Identify which cell holds the provided text, then report its (X, Y) central coordinate. 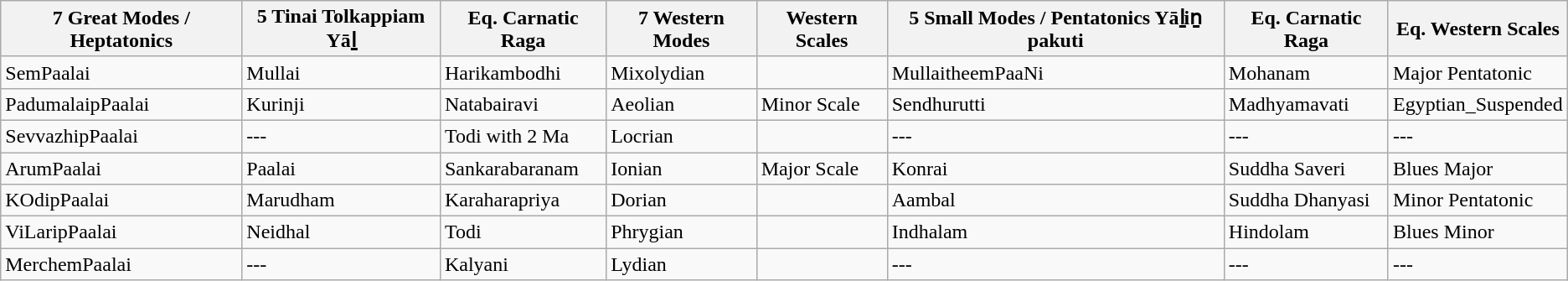
Natabairavi (523, 104)
Karaharapriya (523, 200)
Suddha Saveri (1306, 169)
Konrai (1055, 169)
Mixolydian (682, 72)
Harikambodhi (523, 72)
ViLaripPaalai (121, 232)
Ionian (682, 169)
Todi with 2 Ma (523, 136)
Sankarabaranam (523, 169)
Marudham (342, 200)
Madhyamavati (1306, 104)
Aeolian (682, 104)
Dorian (682, 200)
Kurinji (342, 104)
Indhalam (1055, 232)
Kalyani (523, 264)
Major Scale (822, 169)
MullaitheemPaaNi (1055, 72)
Phrygian (682, 232)
Egyptian_Suspended (1478, 104)
Hindolam (1306, 232)
Lydian (682, 264)
SemPaalai (121, 72)
Minor Scale (822, 104)
Todi (523, 232)
Mohanam (1306, 72)
Eq. Western Scales (1478, 29)
7 Western Modes (682, 29)
Mullai (342, 72)
7 Great Modes / Heptatonics (121, 29)
Sendhurutti (1055, 104)
Blues Major (1478, 169)
Western Scales (822, 29)
Paalai (342, 169)
Locrian (682, 136)
Minor Pentatonic (1478, 200)
Suddha Dhanyasi (1306, 200)
KOdipPaalai (121, 200)
5 Small Modes / Pentatonics Yāḻiṉ pakuti (1055, 29)
MerchemPaalai (121, 264)
Blues Minor (1478, 232)
Aambal (1055, 200)
PadumalaipPaalai (121, 104)
ArumPaalai (121, 169)
5 Tinai Tolkappiam Yāḻ (342, 29)
Neidhal (342, 232)
Major Pentatonic (1478, 72)
SevvazhipPaalai (121, 136)
